Extract the [X, Y] coordinate from the center of the cell holding the provided text.  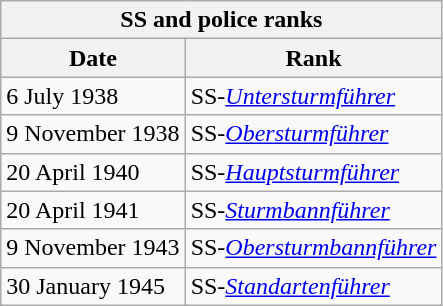
Date [93, 58]
SS-Obersturmführer [314, 134]
20 April 1941 [93, 210]
30 January 1945 [93, 286]
SS-Obersturmbannführer [314, 248]
SS-Untersturmführer [314, 96]
9 November 1938 [93, 134]
SS and police ranks [222, 20]
9 November 1943 [93, 248]
SS-Standartenführer [314, 286]
SS-Hauptsturmführer [314, 172]
6 July 1938 [93, 96]
20 April 1940 [93, 172]
Rank [314, 58]
SS-Sturmbannführer [314, 210]
